Return the (X, Y) coordinate for the center point of the cell that contains the specified text.  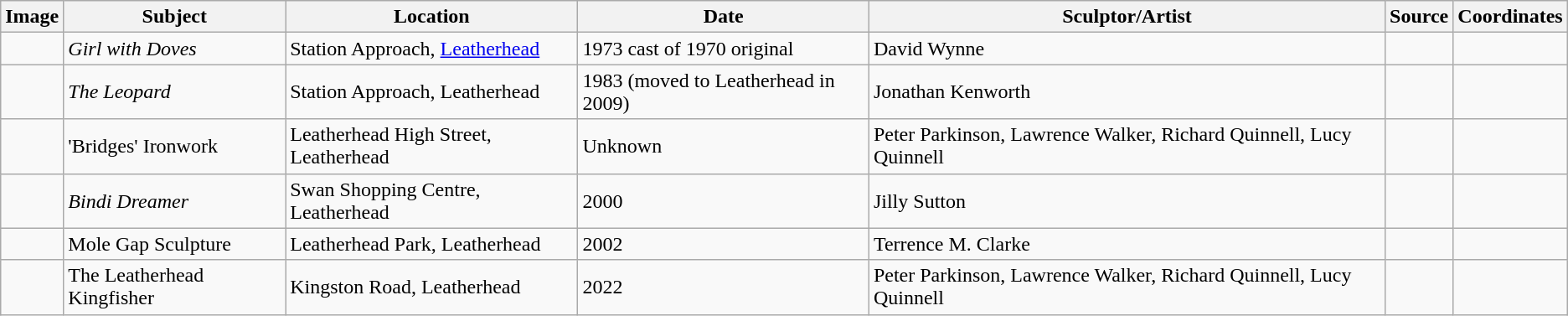
Swan Shopping Centre, Leatherhead (432, 201)
Terrence M. Clarke (1127, 244)
1983 (moved to Leatherhead in 2009) (724, 92)
Coordinates (1510, 17)
1973 cast of 1970 original (724, 49)
Girl with Doves (174, 49)
Leatherhead Park, Leatherhead (432, 244)
Bindi Dreamer (174, 201)
David Wynne (1127, 49)
Sculptor/Artist (1127, 17)
The Leatherhead Kingfisher (174, 287)
Unknown (724, 146)
Subject (174, 17)
Jilly Sutton (1127, 201)
Kingston Road, Leatherhead (432, 287)
'Bridges' Ironwork (174, 146)
Mole Gap Sculpture (174, 244)
2000 (724, 201)
2002 (724, 244)
Location (432, 17)
2022 (724, 287)
The Leopard (174, 92)
Image (32, 17)
Date (724, 17)
Leatherhead High Street, Leatherhead (432, 146)
Source (1419, 17)
Jonathan Kenworth (1127, 92)
